Determine the (X, Y) coordinate at the center of the cell enclosing the given text.  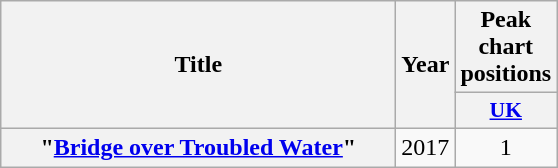
Peak chart positions (506, 47)
UK (506, 111)
Title (198, 65)
"Bridge over Troubled Water" (198, 147)
2017 (426, 147)
Year (426, 65)
1 (506, 147)
